Determine the (x, y) coordinate at the center of the cell enclosing the given text.  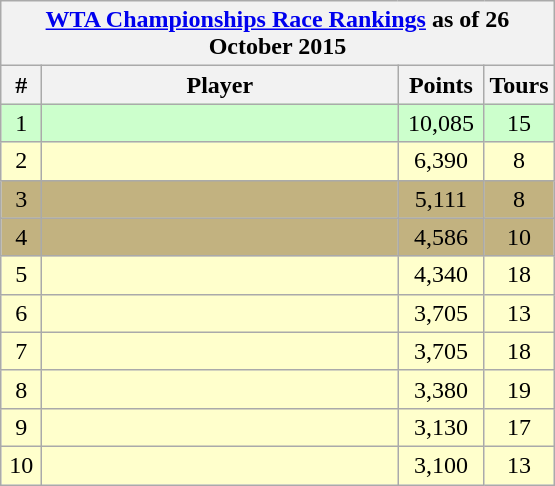
2 (22, 161)
3,100 (441, 465)
5 (22, 275)
6,390 (441, 161)
6 (22, 313)
Points (441, 85)
10,085 (441, 123)
19 (519, 389)
5,111 (441, 199)
Player (220, 85)
3,130 (441, 427)
9 (22, 427)
3 (22, 199)
7 (22, 351)
# (22, 85)
4,586 (441, 237)
17 (519, 427)
4,340 (441, 275)
4 (22, 237)
1 (22, 123)
3,380 (441, 389)
WTA Championships Race Rankings as of 26 October 2015 (278, 34)
15 (519, 123)
Tours (519, 85)
